Pinpoint the cell where the given text exists, returning its (X, Y) midpoint coordinate. 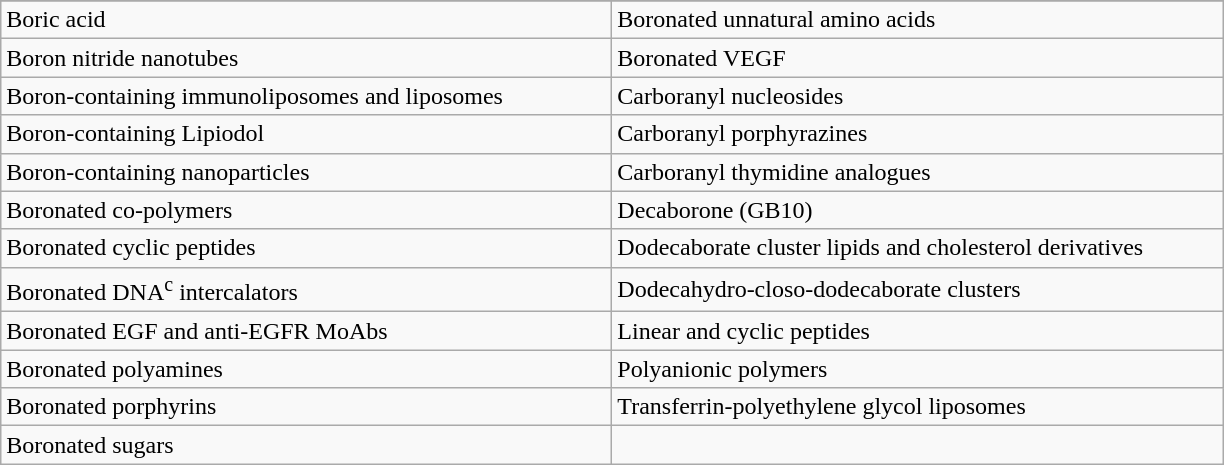
Carboranyl nucleosides (918, 96)
Dodecahydro-closo-dodecaborate clusters (918, 290)
Decaborone (GB10) (918, 210)
Boronated porphyrins (306, 407)
Boronated EGF and anti-EGFR MoAbs (306, 331)
Boronated DNAc intercalators (306, 290)
Boron nitride nanotubes (306, 58)
Boronated VEGF (918, 58)
Boron-containing Lipiodol (306, 134)
Boronated sugars (306, 445)
Linear and cyclic peptides (918, 331)
Boron-containing nanoparticles (306, 172)
Boronated co-polymers (306, 210)
Boronated cyclic peptides (306, 248)
Boric acid (306, 20)
Boron-containing immunoliposomes and liposomes (306, 96)
Polyanionic polymers (918, 369)
Boronated unnatural amino acids (918, 20)
Carboranyl porphyrazines (918, 134)
Boronated polyamines (306, 369)
Transferrin-polyethylene glycol liposomes (918, 407)
Dodecaborate cluster lipids and cholesterol derivatives (918, 248)
Carboranyl thymidine analogues (918, 172)
